From the cell containing the given text, extract its center point as [x, y] coordinate. 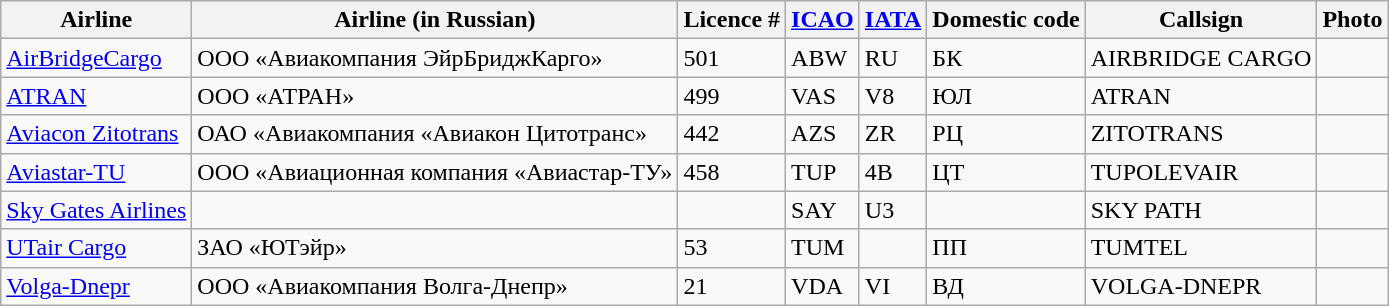
TUMTEL [1201, 248]
ЦТ [1006, 172]
Domestic code [1006, 20]
VAS [823, 96]
Sky Gates Airlines [96, 210]
РЦ [1006, 134]
ВД [1006, 286]
IATA [893, 20]
ООО «АТРАН» [435, 96]
VOLGA-DNEPR [1201, 286]
БК [1006, 58]
ICAO [823, 20]
4B [893, 172]
Licence # [732, 20]
ZR [893, 134]
ООО «Авиационная компания «Авиастар-ТУ» [435, 172]
TUM [823, 248]
Aviacon Zitotrans [96, 134]
SAY [823, 210]
TUP [823, 172]
VI [893, 286]
ЗАО «ЮТэйр» [435, 248]
AZS [823, 134]
ООО «Авиакомпания Волга-Днепр» [435, 286]
ПП [1006, 248]
Callsign [1201, 20]
ABW [823, 58]
53 [732, 248]
V8 [893, 96]
TUPOLEVAIR [1201, 172]
ЮЛ [1006, 96]
Airline [96, 20]
21 [732, 286]
U3 [893, 210]
499 [732, 96]
501 [732, 58]
SKY PATH [1201, 210]
Airline (in Russian) [435, 20]
UTair Cargo [96, 248]
AirBridgeCargo [96, 58]
Aviastar-TU [96, 172]
442 [732, 134]
458 [732, 172]
ОАО «Авиакомпания «Авиакон Цитотранс» [435, 134]
AIRBRIDGE CARGO [1201, 58]
Photo [1352, 20]
Volga-Dnepr [96, 286]
ООО «Авиакомпания ЭйрБриджКарго» [435, 58]
ZITOTRANS [1201, 134]
VDA [823, 286]
RU [893, 58]
